Extract the [x, y] coordinate from the center of the cell holding the provided text.  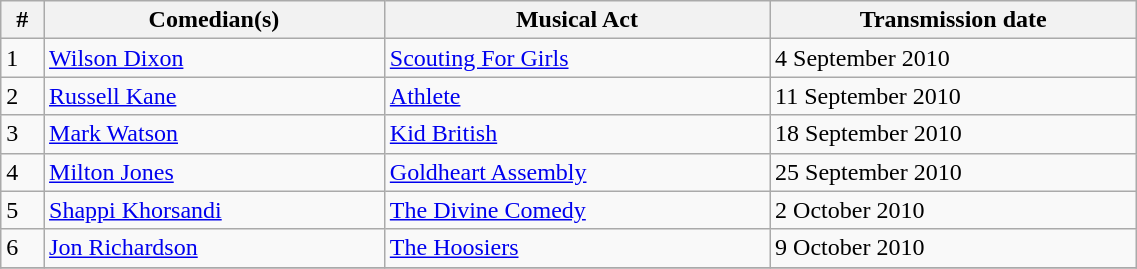
4 September 2010 [954, 58]
Shappi Khorsandi [214, 210]
Mark Watson [214, 134]
The Divine Comedy [576, 210]
1 [22, 58]
Wilson Dixon [214, 58]
9 October 2010 [954, 248]
4 [22, 172]
3 [22, 134]
Scouting For Girls [576, 58]
18 September 2010 [954, 134]
6 [22, 248]
Goldheart Assembly [576, 172]
2 October 2010 [954, 210]
Jon Richardson [214, 248]
Musical Act [576, 20]
Milton Jones [214, 172]
# [22, 20]
11 September 2010 [954, 96]
Transmission date [954, 20]
5 [22, 210]
Kid British [576, 134]
Athlete [576, 96]
25 September 2010 [954, 172]
Russell Kane [214, 96]
Comedian(s) [214, 20]
2 [22, 96]
The Hoosiers [576, 248]
